Extract the (x, y) coordinate from the center of the cell holding the provided text.  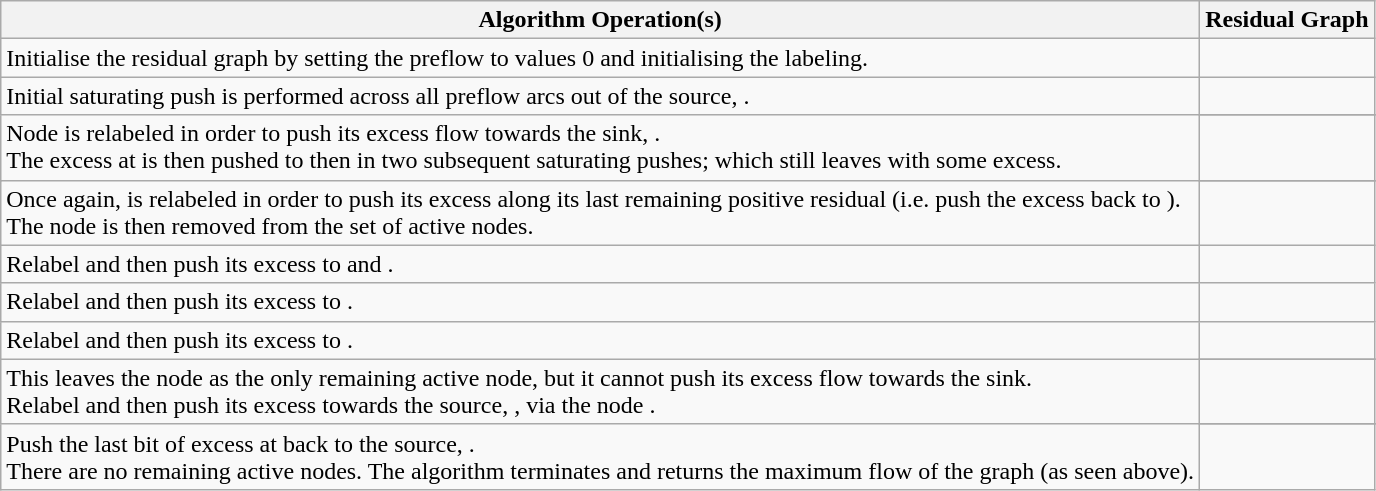
Initialise the residual graph by setting the preflow to values 0 and initialising the labeling. (600, 58)
Residual Graph (1287, 20)
Relabel and then push its excess to and . (600, 264)
Algorithm Operation(s) (600, 20)
Initial saturating push is performed across all preflow arcs out of the source, . (600, 96)
